For the text-containing cell, return its midpoint in (X, Y) coordinate format. 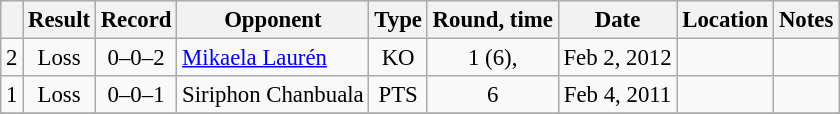
6 (492, 95)
PTS (398, 95)
2 (12, 58)
Type (398, 20)
Record (136, 20)
0–0–1 (136, 95)
Result (60, 20)
Round, time (492, 20)
Feb 2, 2012 (618, 58)
Feb 4, 2011 (618, 95)
0–0–2 (136, 58)
Notes (806, 20)
Date (618, 20)
1 (12, 95)
KO (398, 58)
Siriphon Chanbuala (273, 95)
Mikaela Laurén (273, 58)
Opponent (273, 20)
Location (726, 20)
1 (6), (492, 58)
